From the cell containing the given text, extract its center point as (X, Y) coordinate. 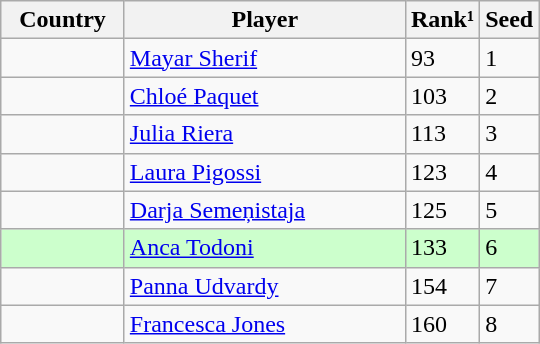
4 (510, 172)
125 (442, 210)
160 (442, 324)
5 (510, 210)
Player (264, 20)
2 (510, 96)
154 (442, 286)
6 (510, 248)
8 (510, 324)
Panna Udvardy (264, 286)
113 (442, 134)
123 (442, 172)
Rank¹ (442, 20)
Darja Semeņistaja (264, 210)
Anca Todoni (264, 248)
Julia Riera (264, 134)
1 (510, 58)
7 (510, 286)
Chloé Paquet (264, 96)
Francesca Jones (264, 324)
103 (442, 96)
Mayar Sherif (264, 58)
Country (63, 20)
133 (442, 248)
93 (442, 58)
3 (510, 134)
Laura Pigossi (264, 172)
Seed (510, 20)
